Identify which cell holds the provided text, then report its (x, y) central coordinate. 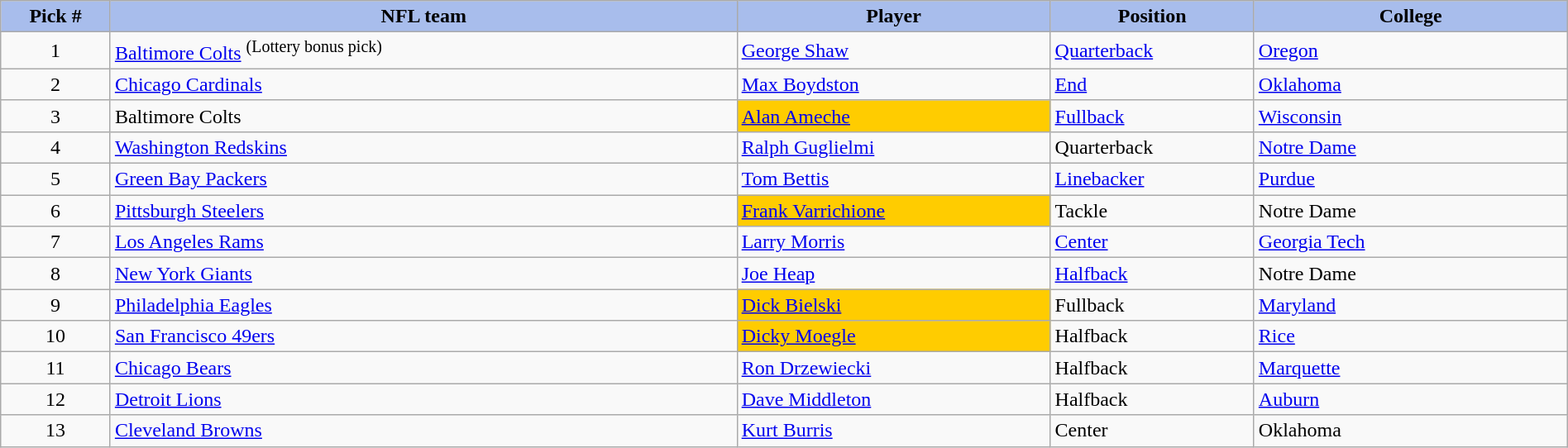
Philadelphia Eagles (423, 305)
11 (56, 368)
Dave Middleton (893, 399)
9 (56, 305)
NFL team (423, 17)
13 (56, 431)
4 (56, 147)
Baltimore Colts (Lottery bonus pick) (423, 51)
San Francisco 49ers (423, 336)
Pick # (56, 17)
Washington Redskins (423, 147)
Alan Ameche (893, 116)
Player (893, 17)
Baltimore Colts (423, 116)
Wisconsin (1411, 116)
Tackle (1152, 211)
Georgia Tech (1411, 242)
Dick Bielski (893, 305)
Maryland (1411, 305)
Position (1152, 17)
Max Boydston (893, 84)
Marquette (1411, 368)
8 (56, 274)
1 (56, 51)
Auburn (1411, 399)
Los Angeles Rams (423, 242)
5 (56, 179)
Joe Heap (893, 274)
Ralph Guglielmi (893, 147)
7 (56, 242)
Ron Drzewiecki (893, 368)
6 (56, 211)
10 (56, 336)
Detroit Lions (423, 399)
Rice (1411, 336)
Larry Morris (893, 242)
College (1411, 17)
2 (56, 84)
Chicago Cardinals (423, 84)
Pittsburgh Steelers (423, 211)
Linebacker (1152, 179)
3 (56, 116)
Green Bay Packers (423, 179)
End (1152, 84)
Dicky Moegle (893, 336)
Chicago Bears (423, 368)
Kurt Burris (893, 431)
12 (56, 399)
George Shaw (893, 51)
Purdue (1411, 179)
Cleveland Browns (423, 431)
Frank Varrichione (893, 211)
New York Giants (423, 274)
Oregon (1411, 51)
Tom Bettis (893, 179)
